Output the [x, y] coordinate of the center of the cell containing the given text.  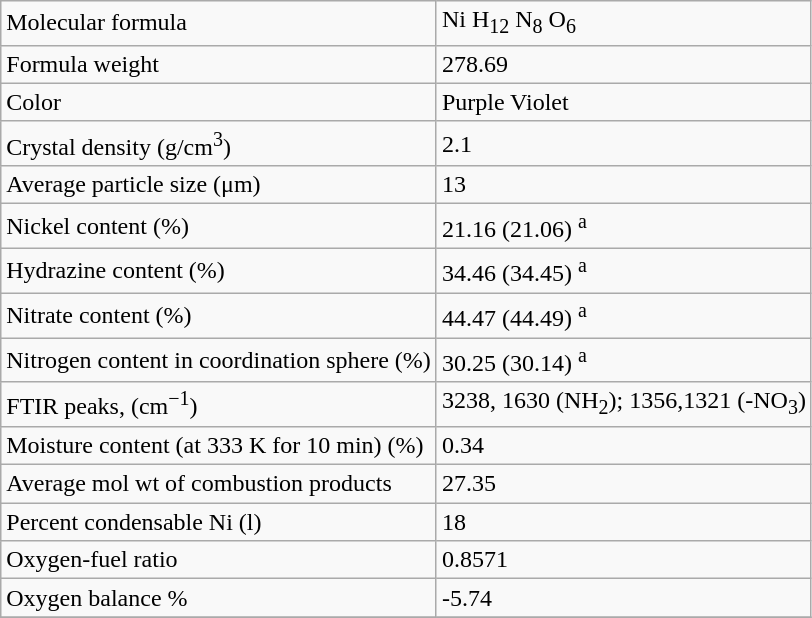
Percent condensable Ni (l) [219, 522]
13 [624, 185]
Purple Violet [624, 102]
Color [219, 102]
30.25 (30.14) a [624, 360]
Ni H12 N8 O6 [624, 23]
18 [624, 522]
Average mol wt of combustion products [219, 484]
278.69 [624, 64]
3238, 1630 (NH2); 1356,1321 (-NO3) [624, 404]
Hydrazine content (%) [219, 270]
Molecular formula [219, 23]
Crystal density (g/cm3) [219, 144]
-5.74 [624, 598]
27.35 [624, 484]
0.8571 [624, 560]
2.1 [624, 144]
Formula weight [219, 64]
34.46 (34.45) a [624, 270]
FTIR peaks, (cm−1) [219, 404]
Moisture content (at 333 K for 10 min) (%) [219, 446]
21.16 (21.06) a [624, 226]
Nitrogen content in coordination sphere (%) [219, 360]
Oxygen balance % [219, 598]
44.47 (44.49) a [624, 316]
Oxygen-fuel ratio [219, 560]
Nickel content (%) [219, 226]
Average particle size (μm) [219, 185]
Nitrate content (%) [219, 316]
0.34 [624, 446]
